Provide the (X, Y) coordinate of the cell's center where the given text is located.  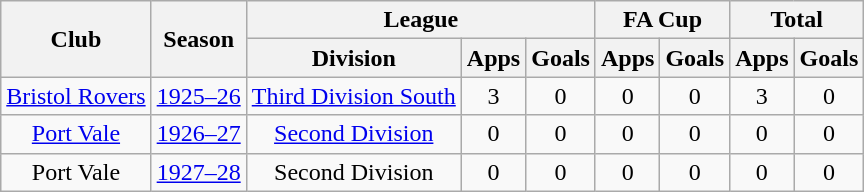
Season (198, 39)
Division (354, 58)
Club (76, 39)
Total (797, 20)
1926–27 (198, 134)
FA Cup (662, 20)
Third Division South (354, 96)
League (420, 20)
1927–28 (198, 172)
1925–26 (198, 96)
Bristol Rovers (76, 96)
